For the text-containing cell, return its midpoint in (x, y) coordinate format. 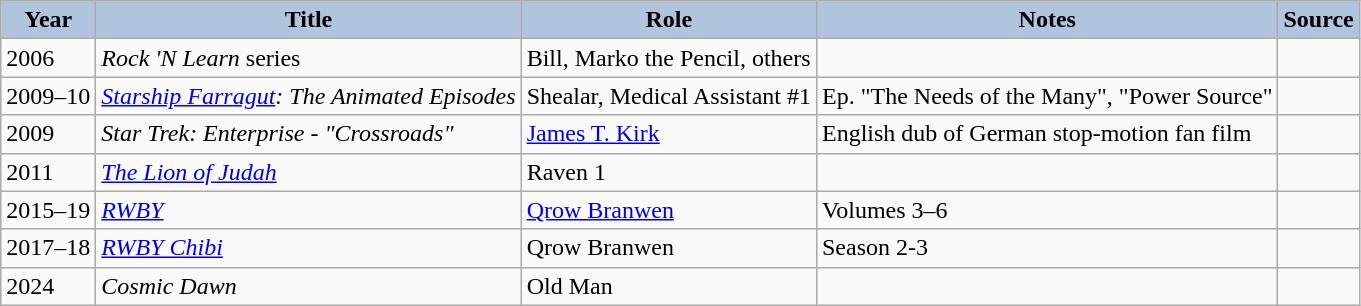
Volumes 3–6 (1046, 210)
English dub of German stop-motion fan film (1046, 134)
The Lion of Judah (308, 172)
Star Trek: Enterprise - "Crossroads" (308, 134)
Year (48, 20)
Season 2-3 (1046, 248)
Title (308, 20)
Raven 1 (668, 172)
Source (1318, 20)
2017–18 (48, 248)
2011 (48, 172)
Bill, Marko the Pencil, others (668, 58)
Cosmic Dawn (308, 286)
2009 (48, 134)
RWBY (308, 210)
James T. Kirk (668, 134)
Role (668, 20)
Rock 'N Learn series (308, 58)
RWBY Chibi (308, 248)
2006 (48, 58)
Old Man (668, 286)
2015–19 (48, 210)
2009–10 (48, 96)
2024 (48, 286)
Notes (1046, 20)
Starship Farragut: The Animated Episodes (308, 96)
Ep. "The Needs of the Many", "Power Source" (1046, 96)
Shealar, Medical Assistant #1 (668, 96)
